From the cell containing the given text, extract its center point as (X, Y) coordinate. 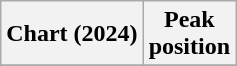
Peakposition (189, 34)
Chart (2024) (72, 34)
